Return the (X, Y) coordinate for the center point of the cell that contains the specified text.  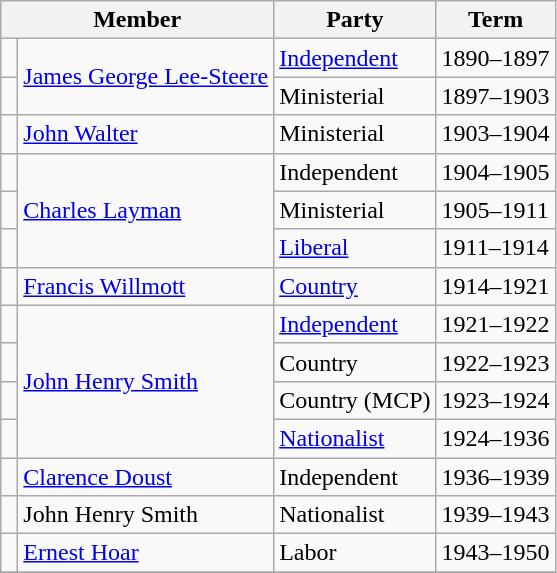
1939–1943 (496, 515)
Ernest Hoar (146, 553)
1936–1939 (496, 477)
1924–1936 (496, 438)
Francis Willmott (146, 286)
Liberal (355, 248)
1890–1897 (496, 58)
1911–1914 (496, 248)
Term (496, 20)
Charles Layman (146, 210)
James George Lee-Steere (146, 77)
Labor (355, 553)
Country (MCP) (355, 400)
Party (355, 20)
1914–1921 (496, 286)
1921–1922 (496, 324)
1923–1924 (496, 400)
1943–1950 (496, 553)
1922–1923 (496, 362)
1897–1903 (496, 96)
Member (138, 20)
1904–1905 (496, 172)
1903–1904 (496, 134)
1905–1911 (496, 210)
John Walter (146, 134)
Clarence Doust (146, 477)
